Search for the cell housing the specified text and yield its (X, Y) center coordinate. 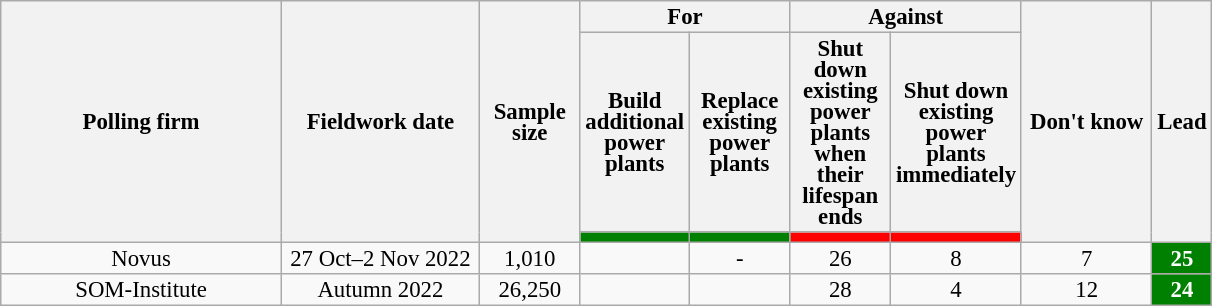
12 (1086, 290)
7 (1086, 259)
- (740, 259)
Don't know (1086, 122)
Shut down existing power plants when their lifespan ends (840, 133)
For (685, 17)
Fieldwork date (380, 122)
26,250 (530, 290)
26 (840, 259)
Shut down existing power plants immediately (956, 133)
28 (840, 290)
1,010 (530, 259)
Autumn 2022 (380, 290)
Replace existing power plants (740, 133)
24 (1182, 290)
25 (1182, 259)
4 (956, 290)
8 (956, 259)
Sample size (530, 122)
Against (906, 17)
Build additional power plants (634, 133)
Novus (142, 259)
27 Oct–2 Nov 2022 (380, 259)
Polling firm (142, 122)
SOM-Institute (142, 290)
Lead (1182, 122)
